Output the [X, Y] coordinate of the center of the cell containing the given text.  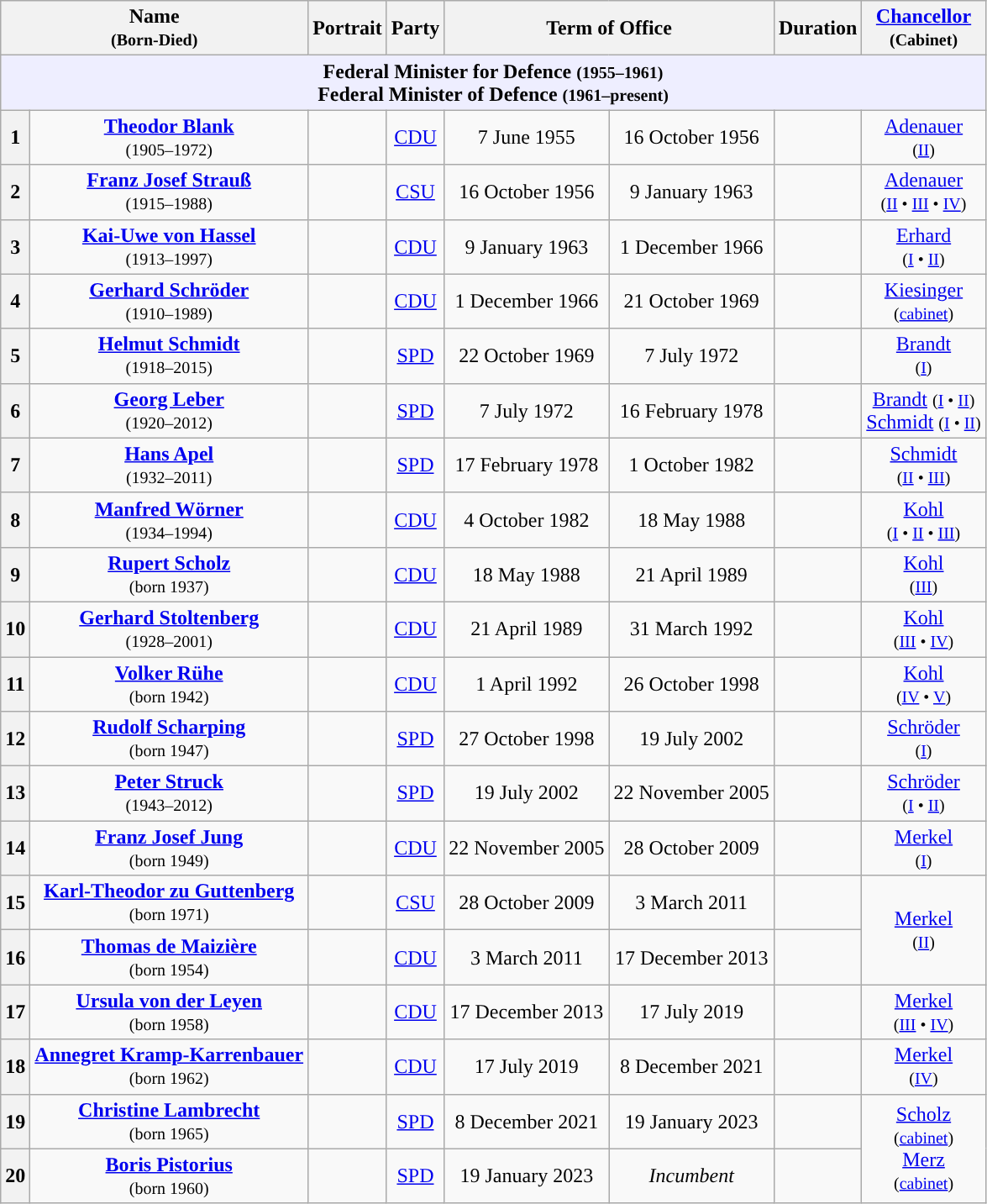
27 October 1998 [527, 739]
11 [15, 684]
Duration [817, 29]
17 February 1978 [527, 465]
13 [15, 793]
Merkel(II) [924, 930]
31 March 1992 [691, 628]
Brandt (I • II) Schmidt (I • II) [924, 410]
Brandt(I) [924, 356]
7 [15, 465]
Franz Josef Jung(born 1949) [170, 849]
Erhard(I • II) [924, 247]
Name(Born-Died) [155, 29]
Volker Rühe(born 1942) [170, 684]
Gerhard Schröder(1910–1989) [170, 301]
Kohl(IV • V) [924, 684]
14 [15, 849]
1 October 1982 [691, 465]
Theodor Blank(1905–1972) [170, 138]
5 [15, 356]
Schröder(I) [924, 739]
Boris Pistorius(born 1960) [170, 1176]
Party [415, 29]
16 February 1978 [691, 410]
7 June 1955 [527, 138]
10 [15, 628]
Thomas de Maizière(born 1954) [170, 958]
Schröder(I • II) [924, 793]
Kai-Uwe von Hassel(1913–1997) [170, 247]
Manfred Wörner(1934–1994) [170, 519]
17 [15, 1012]
4 [15, 301]
Kiesinger(cabinet) [924, 301]
Helmut Schmidt(1918–2015) [170, 356]
Portrait [348, 29]
4 October 1982 [527, 519]
Kohl(III • IV) [924, 628]
Christine Lambrecht(born 1965) [170, 1121]
1 [15, 138]
1 April 1992 [527, 684]
Georg Leber(1920–2012) [170, 410]
Gerhard Stoltenberg(1928–2001) [170, 628]
Adenauer(II • III • IV) [924, 192]
18 [15, 1067]
Merkel(I) [924, 849]
Term of Office [610, 29]
9 [15, 575]
Hans Apel(1932–2011) [170, 465]
19 [15, 1121]
Kohl(I • II • III) [924, 519]
15 [15, 902]
Annegret Kramp-Karrenbauer(born 1962) [170, 1067]
Rupert Scholz(born 1937) [170, 575]
Adenauer(II) [924, 138]
Merkel(III • IV) [924, 1012]
Karl-Theodor zu Guttenberg(born 1971) [170, 902]
22 October 1969 [527, 356]
21 October 1969 [691, 301]
Chancellor(Cabinet) [924, 29]
Kohl(III) [924, 575]
Merkel(IV) [924, 1067]
26 October 1998 [691, 684]
6 [15, 410]
Ursula von der Leyen(born 1958) [170, 1012]
3 [15, 247]
Incumbent [691, 1176]
Federal Minister for Defence (1955–1961)Federal Minister of Defence (1961–present) [494, 82]
8 [15, 519]
Franz Josef Strauß(1915–1988) [170, 192]
12 [15, 739]
Rudolf Scharping(born 1947) [170, 739]
2 [15, 192]
16 [15, 958]
Schmidt(II • III) [924, 465]
Peter Struck(1943–2012) [170, 793]
20 [15, 1176]
Scholz(cabinet)Merz(cabinet) [924, 1149]
